Detect which cell encompasses the target text, then output its [X, Y] center coordinate. 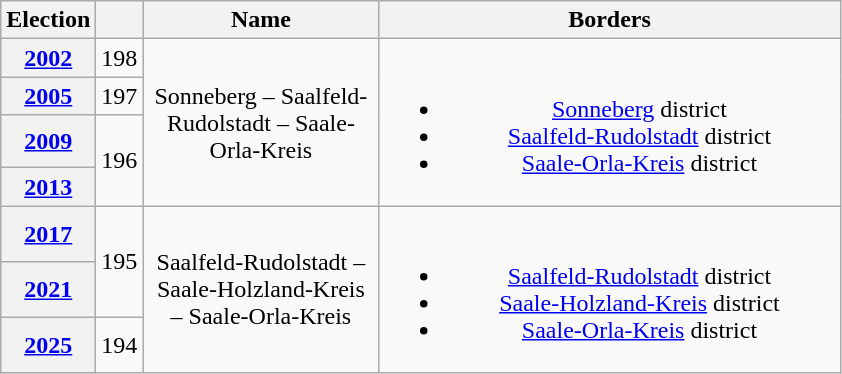
2025 [48, 345]
Sonneberg districtSaalfeld-Rudolstadt districtSaale-Orla-Kreis district [610, 122]
Election [48, 20]
Saalfeld-Rudolstadt districtSaale-Holzland-Kreis districtSaale-Orla-Kreis district [610, 290]
2002 [48, 58]
2009 [48, 142]
194 [120, 345]
2013 [48, 187]
2005 [48, 96]
198 [120, 58]
196 [120, 160]
2021 [48, 290]
Name [261, 20]
2017 [48, 234]
Sonneberg – Saalfeld-Rudolstadt – Saale-Orla-Kreis [261, 122]
Borders [610, 20]
Saalfeld-Rudolstadt – Saale-Holzland-Kreis – Saale-Orla-Kreis [261, 290]
195 [120, 262]
197 [120, 96]
